Capture the cell that displays the provided text and extract its (x, y) central coordinate. 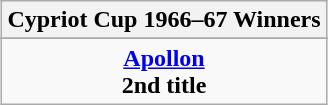
Cypriot Cup 1966–67 Winners (164, 20)
Apollon2nd title (164, 72)
